Return [x, y] of the center of cell containing provided text 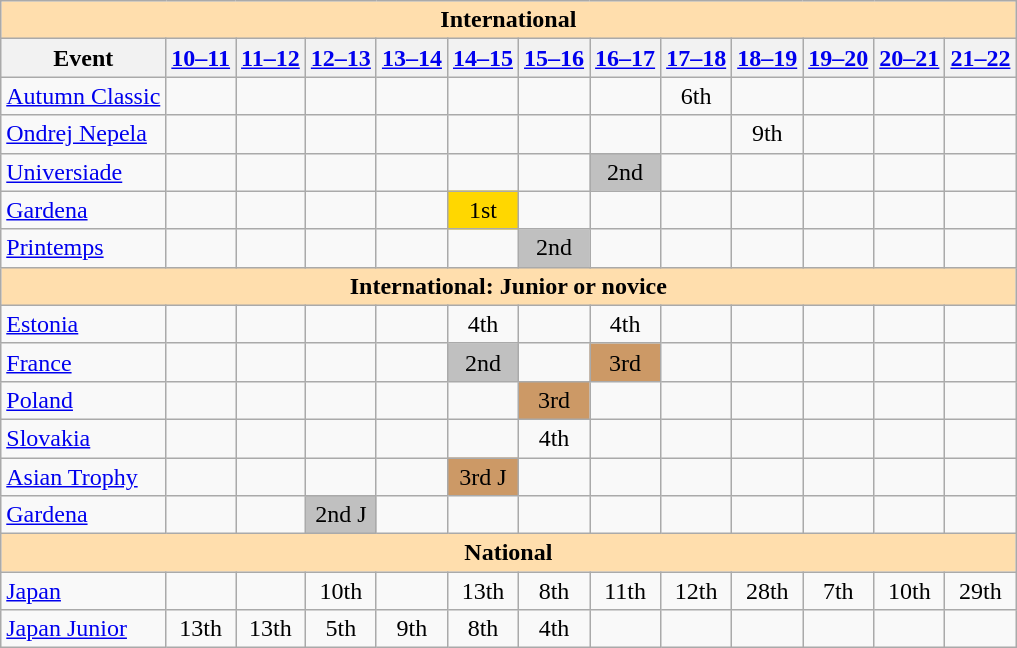
3rd J [482, 477]
Estonia [84, 324]
2nd J [340, 515]
15–16 [554, 58]
28th [768, 591]
11–12 [271, 58]
6th [696, 96]
17–18 [696, 58]
13–14 [412, 58]
1st [482, 210]
Universiade [84, 172]
Japan [84, 591]
Printemps [84, 248]
12–13 [340, 58]
12th [696, 591]
International [508, 20]
16–17 [626, 58]
Slovakia [84, 438]
Autumn Classic [84, 96]
National [508, 553]
19–20 [838, 58]
France [84, 362]
10–11 [201, 58]
Asian Trophy [84, 477]
29th [980, 591]
Event [84, 58]
7th [838, 591]
International: Junior or novice [508, 286]
Poland [84, 400]
21–22 [980, 58]
18–19 [768, 58]
11th [626, 591]
Japan Junior [84, 629]
5th [340, 629]
14–15 [482, 58]
20–21 [910, 58]
Ondrej Nepela [84, 134]
